Return the (x, y) coordinate for the center point of the cell that contains the specified text.  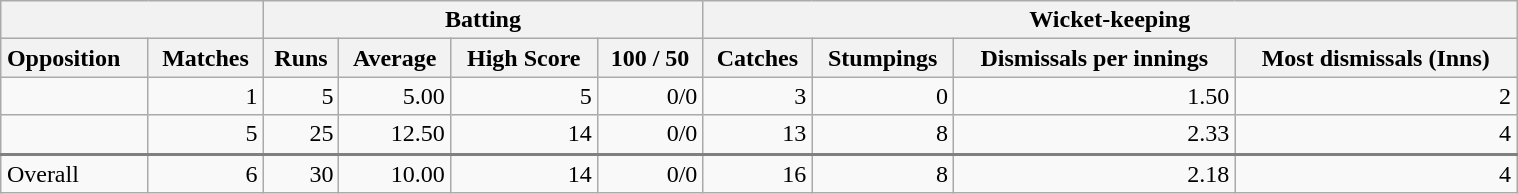
Overall (74, 174)
Runs (301, 58)
Dismissals per innings (1094, 58)
10.00 (394, 174)
Most dismissals (Inns) (1376, 58)
25 (301, 134)
Opposition (74, 58)
2.33 (1094, 134)
1.50 (1094, 96)
Average (394, 58)
6 (206, 174)
Wicket-keeping (1110, 20)
2 (1376, 96)
Catches (758, 58)
13 (758, 134)
Matches (206, 58)
100 / 50 (650, 58)
5.00 (394, 96)
1 (206, 96)
2.18 (1094, 174)
0 (883, 96)
12.50 (394, 134)
Batting (483, 20)
High Score (524, 58)
3 (758, 96)
Stumpings (883, 58)
16 (758, 174)
30 (301, 174)
